Locate the cell with the specified text and output its (x, y) center coordinate. 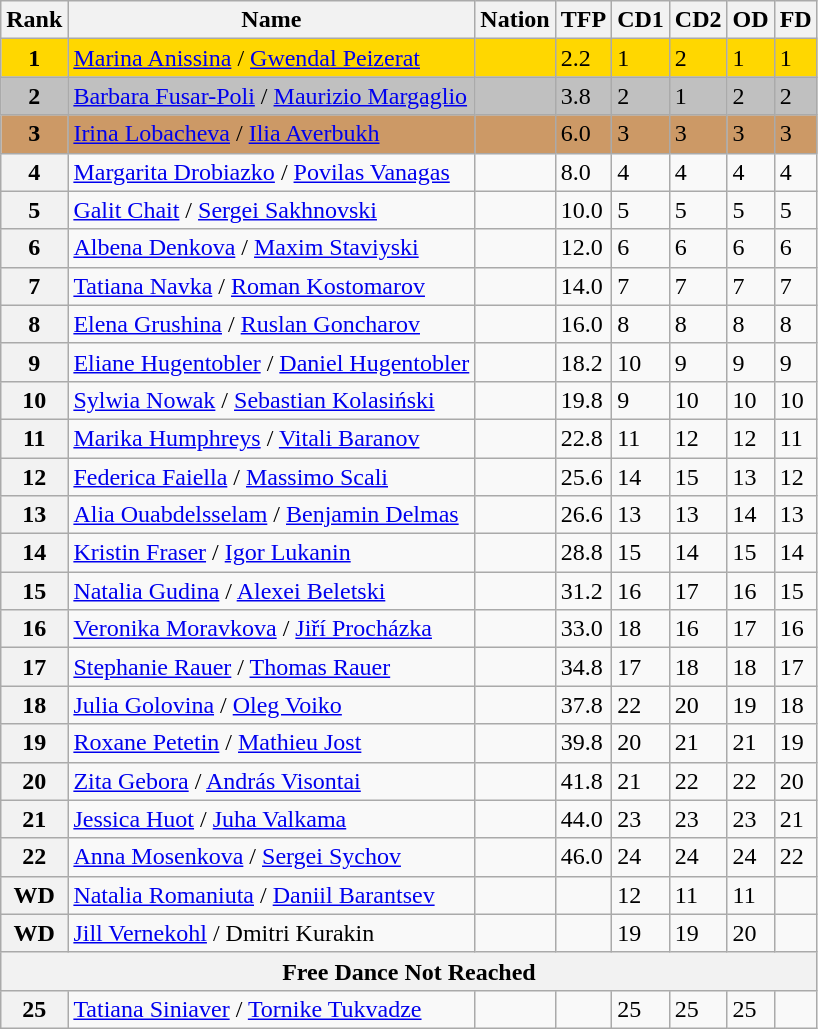
Marina Anissina / Gwendal Peizerat (272, 58)
18.2 (583, 362)
31.2 (583, 591)
Roxane Petetin / Mathieu Jost (272, 743)
26.6 (583, 515)
Stephanie Rauer / Thomas Rauer (272, 667)
Margarita Drobiazko / Povilas Vanagas (272, 172)
Natalia Gudina / Alexei Beletski (272, 591)
25.6 (583, 477)
39.8 (583, 743)
Natalia Romaniuta / Daniil Barantsev (272, 895)
Barbara Fusar-Poli / Maurizio Margaglio (272, 96)
34.8 (583, 667)
Free Dance Not Reached (409, 971)
Irina Lobacheva / Ilia Averbukh (272, 134)
CD2 (698, 20)
CD1 (641, 20)
22.8 (583, 438)
3.8 (583, 96)
37.8 (583, 705)
33.0 (583, 629)
Anna Mosenkova / Sergei Sychov (272, 857)
6.0 (583, 134)
Tatiana Navka / Roman Kostomarov (272, 286)
16.0 (583, 324)
Julia Golovina / Oleg Voiko (272, 705)
Zita Gebora / András Visontai (272, 781)
Tatiana Siniaver / Tornike Tukvadze (272, 1009)
FD (796, 20)
14.0 (583, 286)
Federica Faiella / Massimo Scali (272, 477)
Name (272, 20)
12.0 (583, 248)
Galit Chait / Sergei Sakhnovski (272, 210)
Jill Vernekohl / Dmitri Kurakin (272, 933)
Albena Denkova / Maxim Staviyski (272, 248)
Kristin Fraser / Igor Lukanin (272, 553)
Eliane Hugentobler / Daniel Hugentobler (272, 362)
Rank (34, 20)
2.2 (583, 58)
OD (750, 20)
28.8 (583, 553)
46.0 (583, 857)
Veronika Moravkova / Jiří Procházka (272, 629)
10.0 (583, 210)
Nation (515, 20)
Marika Humphreys / Vitali Baranov (272, 438)
8.0 (583, 172)
19.8 (583, 400)
Sylwia Nowak / Sebastian Kolasiński (272, 400)
41.8 (583, 781)
Alia Ouabdelsselam / Benjamin Delmas (272, 515)
Elena Grushina / Ruslan Goncharov (272, 324)
TFP (583, 20)
44.0 (583, 819)
Jessica Huot / Juha Valkama (272, 819)
